For the text-containing cell, return its midpoint in [x, y] coordinate format. 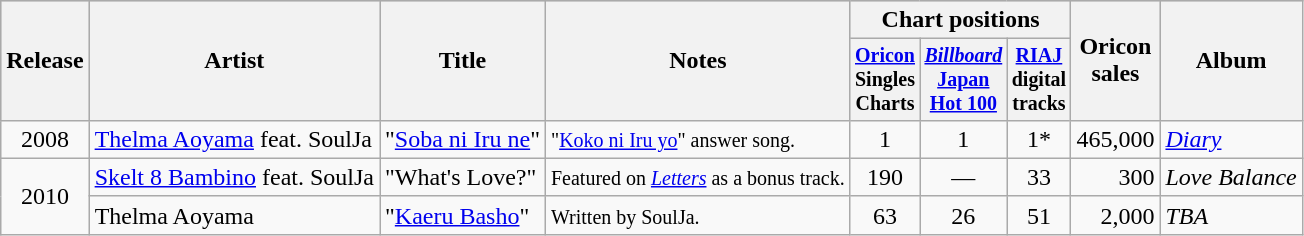
RIAJ digital tracks [1039, 80]
Album [1231, 61]
Chart positions [960, 20]
— [964, 177]
2,000 [1116, 215]
Thelma Aoyama [234, 215]
2008 [45, 139]
Artist [234, 61]
2010 [45, 196]
Release [45, 61]
465,000 [1116, 139]
"Koko ni Iru yo" answer song. [698, 139]
Love Balance [1231, 177]
"What's Love?" [463, 177]
33 [1039, 177]
"Soba ni Iru ne" [463, 139]
Diary [1231, 139]
Thelma Aoyama feat. SoulJa [234, 139]
TBA [1231, 215]
Oricon Singles Charts [884, 80]
26 [964, 215]
Written by SoulJa. [698, 215]
1* [1039, 139]
"Kaeru Basho" [463, 215]
Title [463, 61]
190 [884, 177]
63 [884, 215]
Billboard Japan Hot 100 [964, 80]
300 [1116, 177]
51 [1039, 215]
Featured on Letters as a bonus track. [698, 177]
Notes [698, 61]
Skelt 8 Bambino feat. SoulJa [234, 177]
Oriconsales [1116, 61]
